Pinpoint the cell where the given text exists, returning its (X, Y) midpoint coordinate. 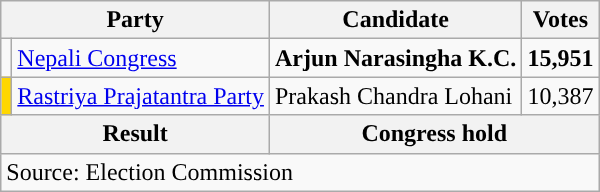
10,387 (560, 96)
15,951 (560, 58)
Nepali Congress (141, 58)
Prakash Chandra Lohani (395, 96)
Party (136, 20)
Candidate (395, 20)
Rastriya Prajatantra Party (141, 96)
Source: Election Commission (300, 172)
Arjun Narasingha K.C. (395, 58)
Congress hold (434, 134)
Result (136, 134)
Votes (560, 20)
